For the text-containing cell, return its midpoint in [x, y] coordinate format. 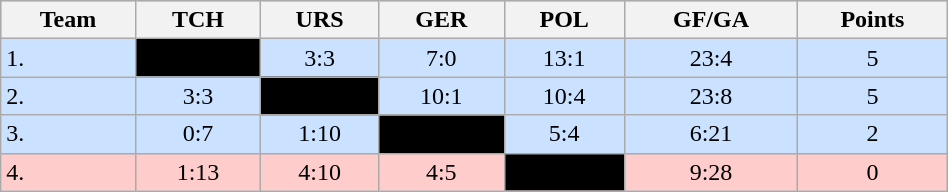
1. [68, 58]
23:8 [710, 96]
1:10 [320, 134]
0 [873, 172]
9:28 [710, 172]
2 [873, 134]
1:13 [198, 172]
3. [68, 134]
TCH [198, 20]
10:1 [441, 96]
6:21 [710, 134]
GF/GA [710, 20]
POL [564, 20]
Points [873, 20]
4:5 [441, 172]
Team [68, 20]
0:7 [198, 134]
7:0 [441, 58]
10:4 [564, 96]
4. [68, 172]
2. [68, 96]
13:1 [564, 58]
5:4 [564, 134]
URS [320, 20]
4:10 [320, 172]
GER [441, 20]
23:4 [710, 58]
